Return the [x, y] coordinate for the center point of the cell that contains the specified text.  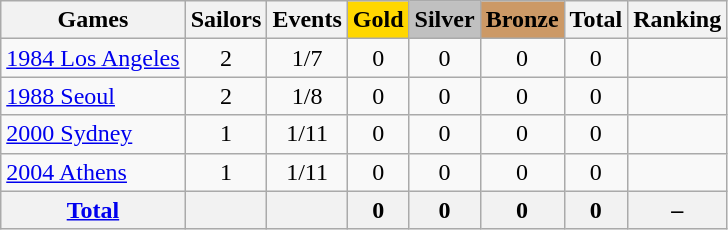
Bronze [522, 20]
2000 Sydney [93, 134]
1984 Los Angeles [93, 58]
Sailors [226, 20]
1/7 [307, 58]
2004 Athens [93, 172]
– [678, 210]
Events [307, 20]
1/8 [307, 96]
Gold [378, 20]
Silver [444, 20]
Ranking [678, 20]
Games [93, 20]
1988 Seoul [93, 96]
